Find where the given text appears and provide that cell's center as [X, Y] coordinate. 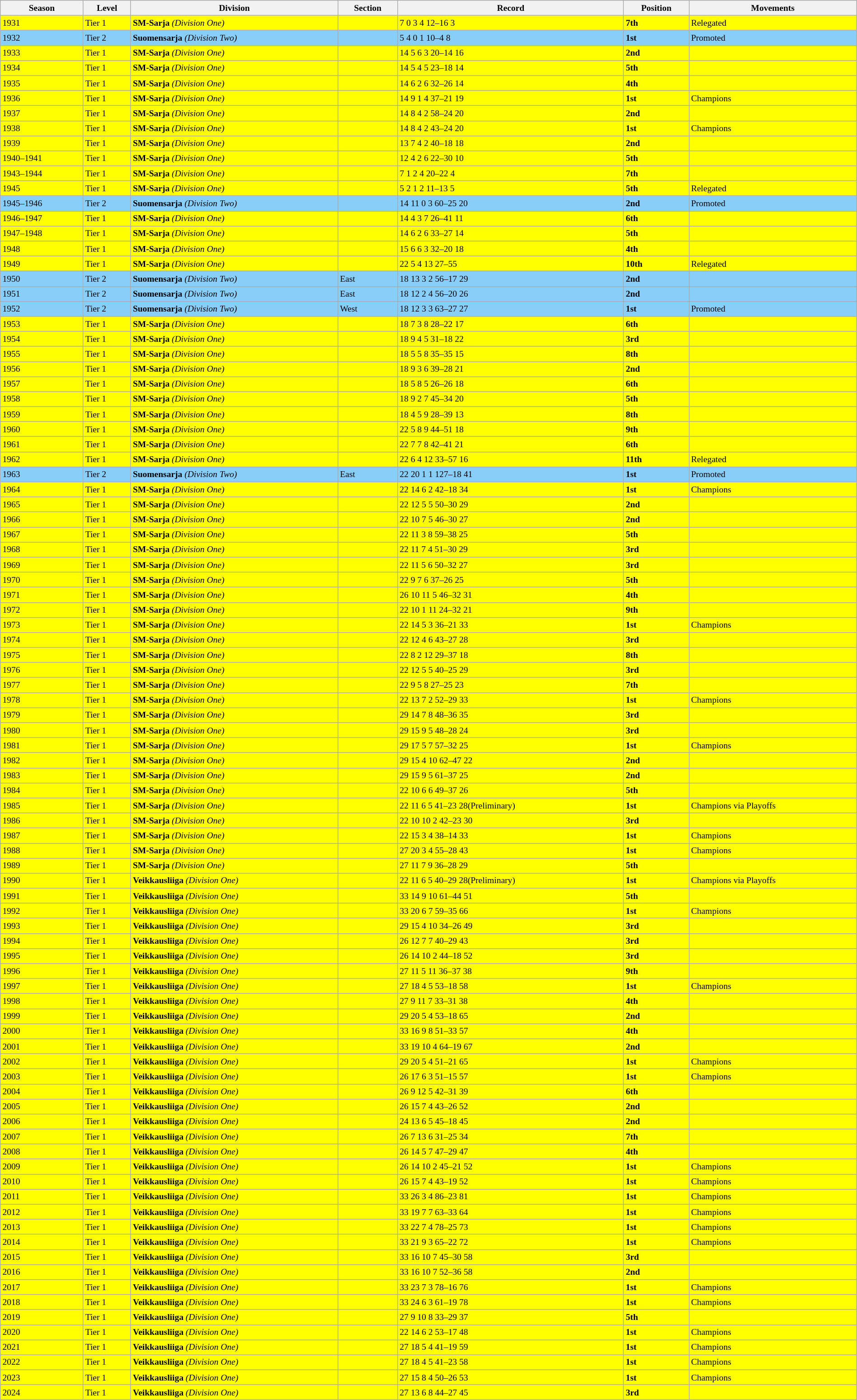
1932 [42, 38]
2004 [42, 1092]
1945–1946 [42, 203]
14 4 3 7 26–41 11 [511, 219]
1985 [42, 806]
2018 [42, 1302]
1959 [42, 414]
2019 [42, 1317]
1952 [42, 308]
1984 [42, 790]
1951 [42, 294]
33 24 6 3 61–19 78 [511, 1302]
22 14 5 3 36–21 33 [511, 625]
26 15 7 4 43–19 52 [511, 1182]
26 10 11 5 46–32 31 [511, 595]
14 8 4 2 58–24 20 [511, 113]
18 9 4 5 31–18 22 [511, 339]
2020 [42, 1332]
1994 [42, 941]
1945 [42, 188]
33 22 7 4 78–25 73 [511, 1227]
22 12 5 5 50–30 29 [511, 505]
1983 [42, 775]
1936 [42, 98]
18 9 2 7 45–34 20 [511, 399]
1997 [42, 986]
14 9 1 4 37–21 19 [511, 98]
1962 [42, 459]
1954 [42, 339]
1978 [42, 700]
7 1 2 4 20–22 4 [511, 174]
33 14 9 10 61–44 51 [511, 895]
1949 [42, 264]
18 12 2 4 56–20 26 [511, 294]
22 11 6 5 41–23 28(Preliminary) [511, 806]
1935 [42, 83]
1950 [42, 279]
18 13 3 2 56–17 29 [511, 279]
22 10 1 11 24–32 21 [511, 610]
1998 [42, 1001]
Season [42, 8]
22 12 4 6 43–27 28 [511, 640]
14 5 6 3 20–14 16 [511, 53]
1977 [42, 685]
22 8 2 12 29–37 18 [511, 655]
22 9 5 8 27–25 23 [511, 685]
1993 [42, 926]
1943–1944 [42, 174]
29 15 9 5 61–37 25 [511, 775]
2017 [42, 1287]
24 13 6 5 45–18 45 [511, 1121]
33 19 10 4 64–19 67 [511, 1046]
26 15 7 4 43–26 52 [511, 1106]
22 15 3 4 38–14 33 [511, 836]
26 14 10 2 44–18 52 [511, 956]
33 19 7 7 63–33 64 [511, 1212]
5 4 0 1 10–4 8 [511, 38]
1934 [42, 68]
22 11 6 5 40–29 28(Preliminary) [511, 881]
1975 [42, 655]
Section [368, 8]
33 23 7 3 78–16 76 [511, 1287]
33 20 6 7 59–35 66 [511, 911]
Position [656, 8]
33 26 3 4 86–23 81 [511, 1197]
2015 [42, 1257]
1967 [42, 534]
26 12 7 7 40–29 43 [511, 941]
29 15 4 10 62–47 22 [511, 761]
22 13 7 2 52–29 33 [511, 700]
18 5 8 5 26–26 18 [511, 384]
14 6 2 6 32–26 14 [511, 83]
18 7 3 8 28–22 17 [511, 324]
29 20 5 4 51–21 65 [511, 1061]
1933 [42, 53]
27 11 7 9 36–28 29 [511, 866]
1973 [42, 625]
33 16 10 7 45–30 58 [511, 1257]
1946–1947 [42, 219]
2002 [42, 1061]
26 14 5 7 47–29 47 [511, 1151]
2012 [42, 1212]
5 2 1 2 11–13 5 [511, 188]
1972 [42, 610]
22 12 5 5 40–25 29 [511, 670]
2010 [42, 1182]
27 9 11 7 33–31 38 [511, 1001]
14 11 0 3 60–25 20 [511, 203]
29 14 7 8 48–36 35 [511, 715]
1987 [42, 836]
Record [511, 8]
1955 [42, 354]
18 9 3 6 39–28 21 [511, 369]
22 11 5 6 50–32 27 [511, 564]
29 15 4 10 34–26 49 [511, 926]
14 5 4 5 23–18 14 [511, 68]
1974 [42, 640]
2009 [42, 1167]
29 20 5 4 53–18 65 [511, 1017]
11th [656, 459]
27 18 4 5 53–18 58 [511, 986]
2001 [42, 1046]
1991 [42, 895]
Movements [773, 8]
26 14 10 2 45–21 52 [511, 1167]
14 8 4 2 43–24 20 [511, 128]
1996 [42, 971]
1990 [42, 881]
1939 [42, 143]
1968 [42, 550]
27 11 5 11 36–37 38 [511, 971]
22 10 10 2 42–23 30 [511, 820]
2005 [42, 1106]
1938 [42, 128]
1970 [42, 580]
22 5 4 13 27–55 [511, 264]
2006 [42, 1121]
2024 [42, 1393]
2003 [42, 1076]
1989 [42, 866]
22 14 6 2 42–18 34 [511, 489]
1979 [42, 715]
13 7 4 2 40–18 18 [511, 143]
22 11 3 8 59–38 25 [511, 534]
18 5 5 8 35–35 15 [511, 354]
27 18 4 5 41–23 58 [511, 1362]
2016 [42, 1272]
1960 [42, 430]
29 15 9 5 48–28 24 [511, 730]
33 21 9 3 65–22 72 [511, 1242]
1964 [42, 489]
1999 [42, 1017]
1958 [42, 399]
22 6 4 12 33–57 16 [511, 459]
26 9 12 5 42–31 39 [511, 1092]
22 14 6 2 53–17 48 [511, 1332]
1961 [42, 444]
33 16 9 8 51–33 57 [511, 1031]
1957 [42, 384]
33 16 10 7 52–36 58 [511, 1272]
10th [656, 264]
1981 [42, 745]
1976 [42, 670]
22 9 7 6 37–26 25 [511, 580]
1971 [42, 595]
2022 [42, 1362]
1980 [42, 730]
2023 [42, 1377]
29 17 5 7 57–32 25 [511, 745]
22 5 8 9 44–51 18 [511, 430]
1937 [42, 113]
2021 [42, 1348]
27 15 8 4 50–26 53 [511, 1377]
27 18 5 4 41–19 59 [511, 1348]
22 7 7 8 42–41 21 [511, 444]
26 7 13 6 31–25 34 [511, 1137]
2014 [42, 1242]
West [368, 308]
27 13 6 8 44–27 45 [511, 1393]
27 20 3 4 55–28 43 [511, 850]
26 17 6 3 51–15 57 [511, 1076]
2000 [42, 1031]
1982 [42, 761]
22 10 7 5 46–30 27 [511, 519]
22 20 1 1 127–18 41 [511, 474]
1948 [42, 249]
27 9 10 8 33–29 37 [511, 1317]
1986 [42, 820]
Division [234, 8]
1992 [42, 911]
1940–1941 [42, 158]
2011 [42, 1197]
18 4 5 9 28–39 13 [511, 414]
1966 [42, 519]
18 12 3 3 63–27 27 [511, 308]
2007 [42, 1137]
1931 [42, 23]
1963 [42, 474]
1995 [42, 956]
1953 [42, 324]
1988 [42, 850]
14 6 2 6 33–27 14 [511, 233]
1969 [42, 564]
7 0 3 4 12–16 3 [511, 23]
12 4 2 6 22–30 10 [511, 158]
1956 [42, 369]
Level [107, 8]
2013 [42, 1227]
1947–1948 [42, 233]
2008 [42, 1151]
15 6 6 3 32–20 18 [511, 249]
22 10 6 6 49–37 26 [511, 790]
22 11 7 4 51–30 29 [511, 550]
1965 [42, 505]
